Identify which cell holds the provided text, then report its (X, Y) central coordinate. 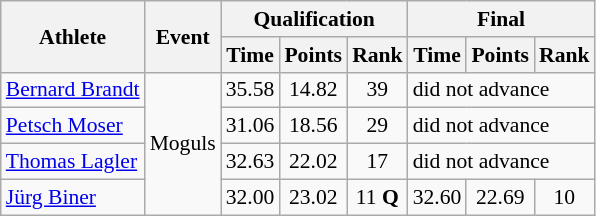
29 (378, 126)
22.69 (500, 197)
17 (378, 162)
Bernard Brandt (73, 90)
Thomas Lagler (73, 162)
Athlete (73, 36)
32.63 (250, 162)
23.02 (313, 197)
39 (378, 90)
31.06 (250, 126)
11 Q (378, 197)
Final (502, 19)
22.02 (313, 162)
10 (564, 197)
Petsch Moser (73, 126)
Moguls (183, 143)
14.82 (313, 90)
32.60 (438, 197)
Qualification (314, 19)
35.58 (250, 90)
Jürg Biner (73, 197)
18.56 (313, 126)
Event (183, 36)
32.00 (250, 197)
